Pinpoint the cell where the given text exists, returning its [x, y] midpoint coordinate. 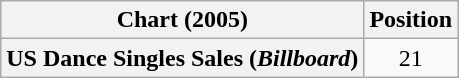
Position [411, 20]
Chart (2005) [182, 20]
21 [411, 58]
US Dance Singles Sales (Billboard) [182, 58]
